Detect which cell encompasses the target text, then output its [X, Y] center coordinate. 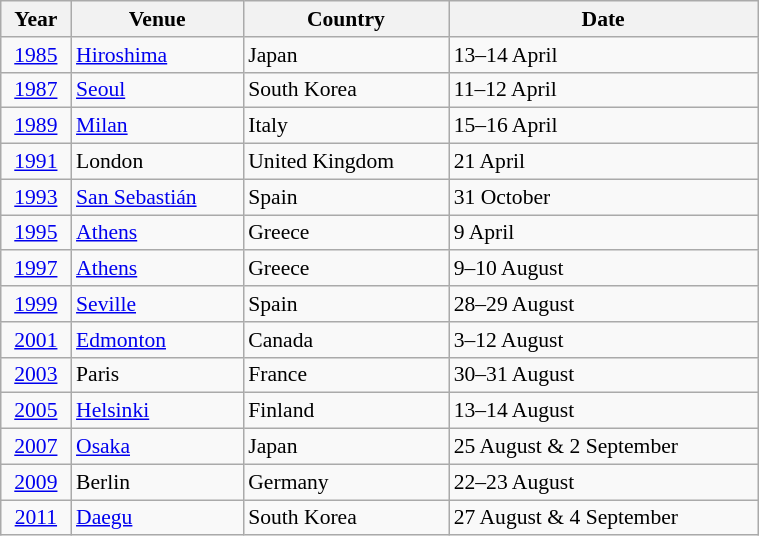
Hiroshima [157, 55]
Berlin [157, 482]
27 August & 4 September [604, 518]
3–12 August [604, 340]
11–12 April [604, 90]
Milan [157, 126]
Paris [157, 375]
21 April [604, 162]
31 October [604, 197]
Osaka [157, 447]
25 August & 2 September [604, 447]
15–16 April [604, 126]
Seoul [157, 90]
United Kingdom [346, 162]
22–23 August [604, 482]
2003 [36, 375]
1993 [36, 197]
Daegu [157, 518]
28–29 August [604, 304]
9 April [604, 233]
2005 [36, 411]
Country [346, 19]
Seville [157, 304]
2009 [36, 482]
1989 [36, 126]
1985 [36, 55]
Helsinki [157, 411]
Canada [346, 340]
2011 [36, 518]
13–14 April [604, 55]
Finland [346, 411]
9–10 August [604, 269]
San Sebastián [157, 197]
Venue [157, 19]
1991 [36, 162]
Germany [346, 482]
London [157, 162]
2001 [36, 340]
1995 [36, 233]
Year [36, 19]
1987 [36, 90]
Italy [346, 126]
30–31 August [604, 375]
France [346, 375]
Edmonton [157, 340]
2007 [36, 447]
13–14 August [604, 411]
Date [604, 19]
1997 [36, 269]
1999 [36, 304]
